Identify which cell holds the provided text, then report its [x, y] central coordinate. 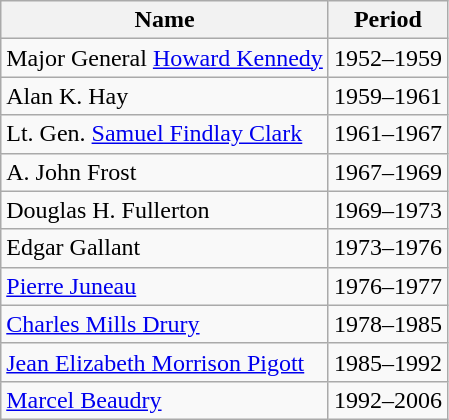
Edgar Gallant [165, 248]
Name [165, 20]
Marcel Beaudry [165, 400]
1985–1992 [388, 362]
A. John Frost [165, 172]
1976–1977 [388, 286]
1952–1959 [388, 58]
Period [388, 20]
Charles Mills Drury [165, 324]
Jean Elizabeth Morrison Pigott [165, 362]
1969–1973 [388, 210]
1973–1976 [388, 248]
1978–1985 [388, 324]
Alan K. Hay [165, 96]
Lt. Gen. Samuel Findlay Clark [165, 134]
1961–1967 [388, 134]
Major General Howard Kennedy [165, 58]
1992–2006 [388, 400]
Douglas H. Fullerton [165, 210]
Pierre Juneau [165, 286]
1967–1969 [388, 172]
1959–1961 [388, 96]
